Return (x, y) of the center of cell containing provided text 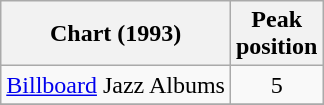
Chart (1993) (116, 34)
5 (276, 85)
Billboard Jazz Albums (116, 85)
Peakposition (276, 34)
